Locate the cell with the specified text and output its [x, y] center coordinate. 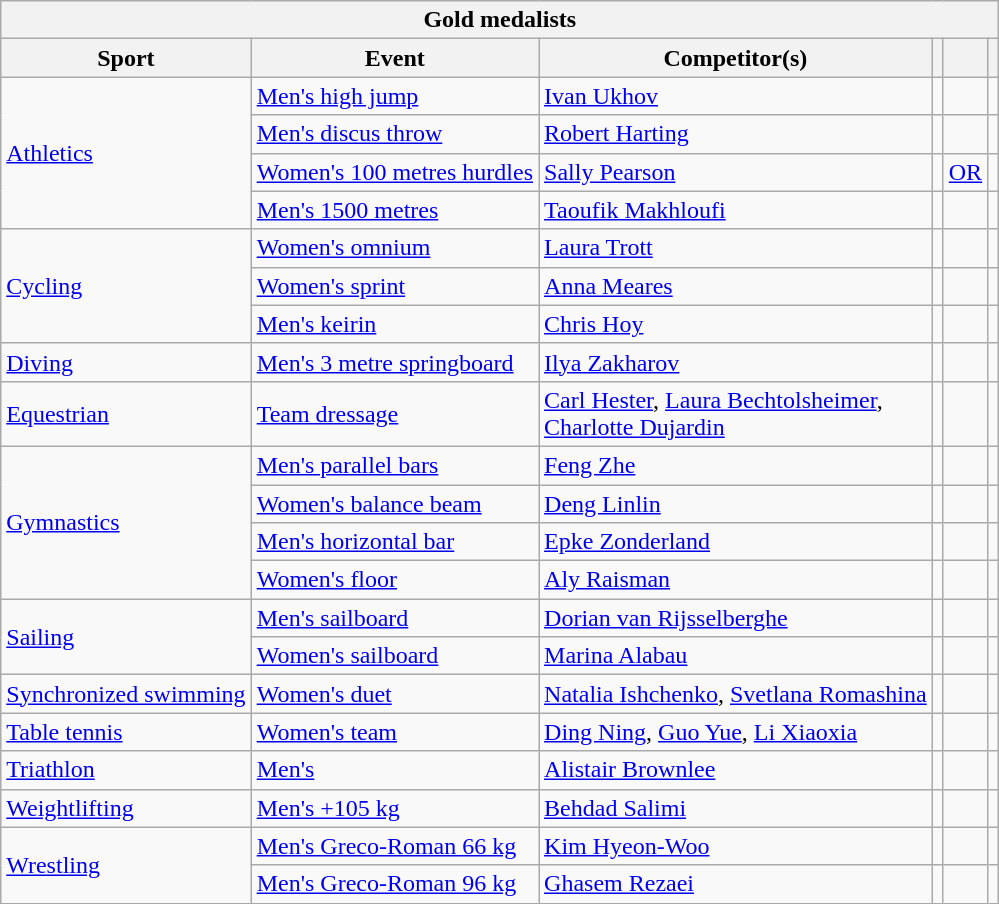
Women's duet [394, 694]
Equestrian [126, 414]
Competitor(s) [736, 58]
Sally Pearson [736, 172]
Athletics [126, 153]
Sport [126, 58]
Aly Raisman [736, 580]
Men's high jump [394, 96]
Laura Trott [736, 248]
Carl Hester, Laura Bechtolsheimer,Charlotte Dujardin [736, 414]
Men's discus throw [394, 134]
Sailing [126, 637]
Women's sprint [394, 286]
Triathlon [126, 770]
Men's parallel bars [394, 465]
Alistair Brownlee [736, 770]
Men's 3 metre springboard [394, 362]
Chris Hoy [736, 324]
Wrestling [126, 865]
Men's Greco-Roman 66 kg [394, 846]
Ilya Zakharov [736, 362]
Men's keirin [394, 324]
Men's +105 kg [394, 808]
Men's [394, 770]
Gymnastics [126, 522]
Men's sailboard [394, 618]
Cycling [126, 286]
Ghasem Rezaei [736, 884]
Dorian van Rijsselberghe [736, 618]
Table tennis [126, 732]
Weightlifting [126, 808]
Women's team [394, 732]
Kim Hyeon-Woo [736, 846]
Taoufik Makhloufi [736, 210]
Deng Linlin [736, 503]
Behdad Salimi [736, 808]
Ivan Ukhov [736, 96]
Gold medalists [500, 20]
Diving [126, 362]
Synchronized swimming [126, 694]
Women's balance beam [394, 503]
Men's 1500 metres [394, 210]
Women's floor [394, 580]
Natalia Ishchenko, Svetlana Romashina [736, 694]
OR [965, 172]
Women's 100 metres hurdles [394, 172]
Feng Zhe [736, 465]
Women's sailboard [394, 656]
Epke Zonderland [736, 542]
Team dressage [394, 414]
Women's omnium [394, 248]
Robert Harting [736, 134]
Men's Greco-Roman 96 kg [394, 884]
Marina Alabau [736, 656]
Event [394, 58]
Men's horizontal bar [394, 542]
Ding Ning, Guo Yue, Li Xiaoxia [736, 732]
Anna Meares [736, 286]
